Locate the cell with the specified text and output its (X, Y) center coordinate. 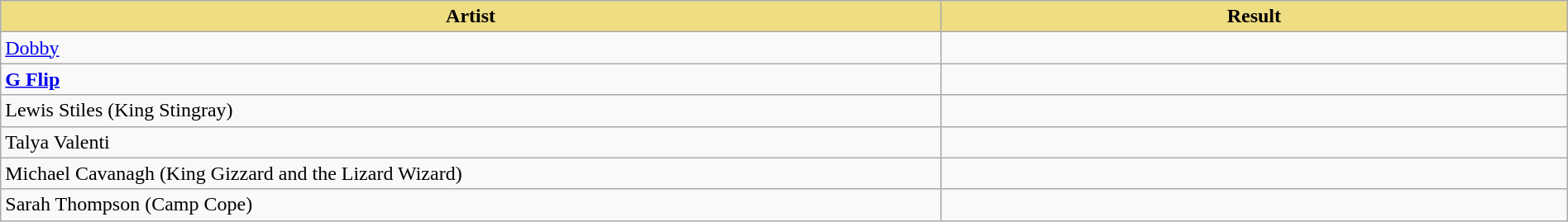
Result (1254, 17)
G Flip (471, 79)
Artist (471, 17)
Lewis Stiles (King Stingray) (471, 111)
Michael Cavanagh (King Gizzard and the Lizard Wizard) (471, 173)
Dobby (471, 48)
Sarah Thompson (Camp Cope) (471, 205)
Talya Valenti (471, 142)
